Return the [x, y] coordinate for the center point of the cell that contains the specified text.  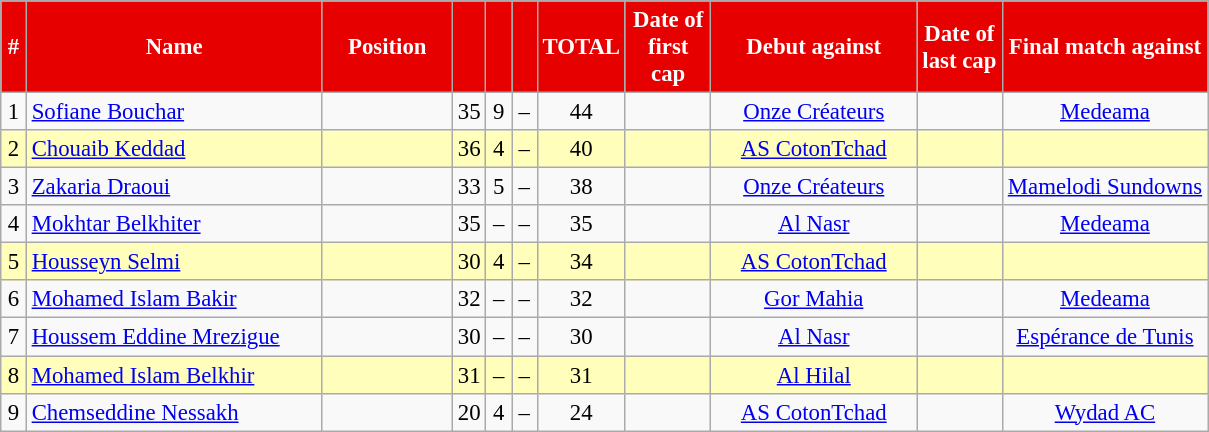
33 [470, 187]
Mohamed Islam Bakir [174, 299]
Wydad AC [1105, 412]
Name [174, 47]
Housseyn Selmi [174, 262]
Date of first cap [668, 47]
Final match against [1105, 47]
Houssem Eddine Mrezigue [174, 337]
8 [14, 375]
Zakaria Draoui [174, 187]
Sofiane Bouchar [174, 112]
Gor Mahia [814, 299]
1 [14, 112]
# [14, 47]
Mamelodi Sundowns [1105, 187]
3 [14, 187]
Chouaib Keddad [174, 149]
TOTAL [581, 47]
40 [581, 149]
36 [470, 149]
7 [14, 337]
Position [388, 47]
2 [14, 149]
44 [581, 112]
38 [581, 187]
Al Hilal [814, 375]
Debut against [814, 47]
Mohamed Islam Belkhir [174, 375]
Mokhtar Belkhiter [174, 224]
Chemseddine Nessakh [174, 412]
34 [581, 262]
Date of last cap [960, 47]
6 [14, 299]
24 [581, 412]
20 [470, 412]
Espérance de Tunis [1105, 337]
